Search for the cell housing the specified text and yield its (X, Y) center coordinate. 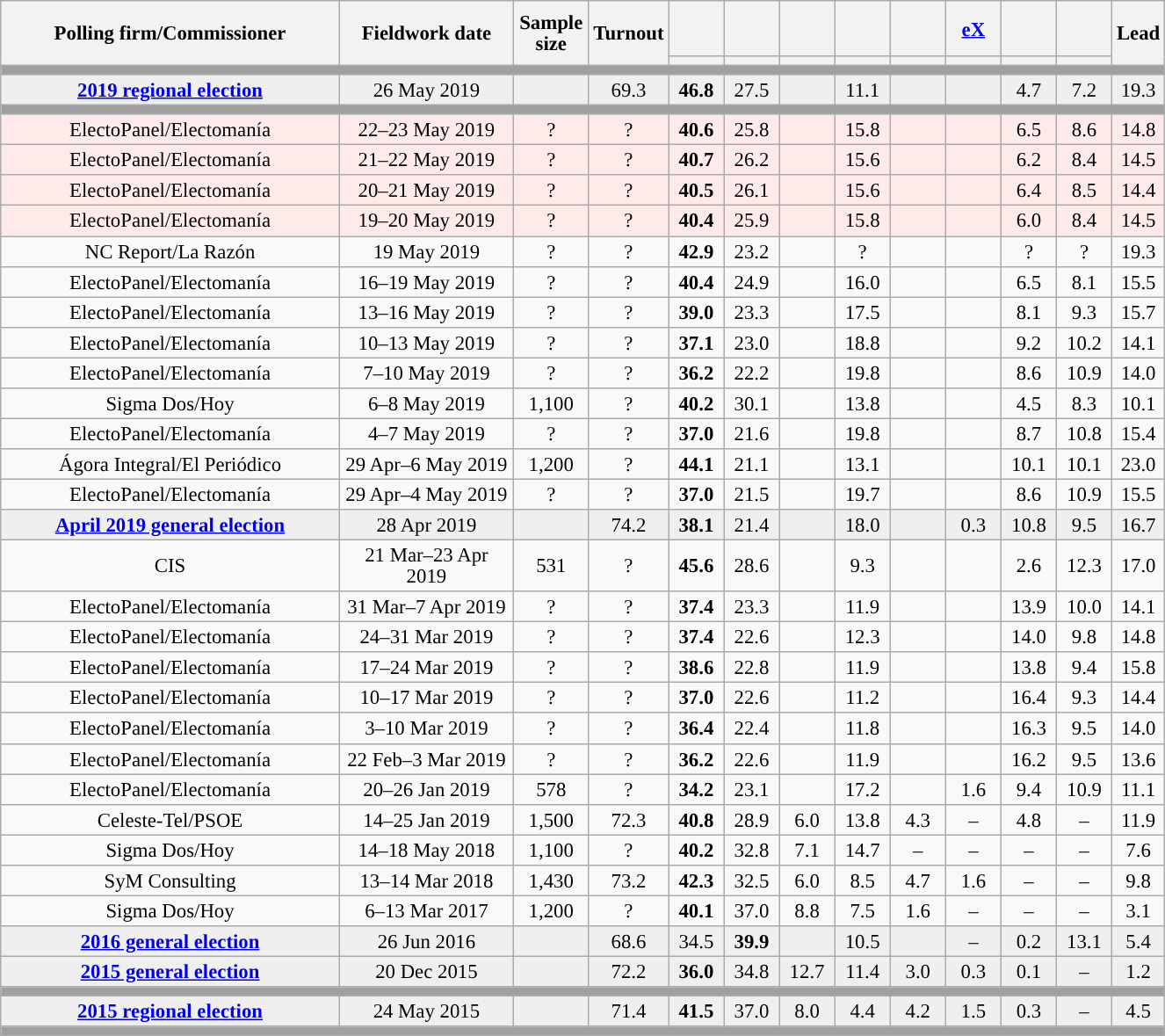
17.5 (863, 313)
6.4 (1028, 192)
37.1 (696, 343)
30.1 (752, 404)
15.7 (1139, 313)
31 Mar–7 Apr 2019 (426, 606)
24 May 2015 (426, 1012)
16.0 (863, 281)
3.0 (917, 972)
2015 general election (170, 972)
10.2 (1084, 343)
21–22 May 2019 (426, 160)
39.0 (696, 313)
16.2 (1028, 759)
29 Apr–6 May 2019 (426, 464)
14.7 (863, 851)
12.7 (807, 972)
22.8 (752, 668)
40.7 (696, 160)
27.5 (752, 90)
April 2019 general election (170, 525)
8.8 (807, 910)
2.6 (1028, 566)
28.9 (752, 819)
4–7 May 2019 (426, 434)
578 (551, 789)
3.1 (1139, 910)
7.2 (1084, 90)
22.2 (752, 373)
0.1 (1028, 972)
19–20 May 2019 (426, 221)
Celeste-Tel/PSOE (170, 819)
21.5 (752, 494)
46.8 (696, 90)
7.1 (807, 851)
19.7 (863, 494)
36.4 (696, 729)
5.4 (1139, 942)
19 May 2019 (426, 251)
0.2 (1028, 942)
8.0 (807, 1012)
9.2 (1028, 343)
39.9 (752, 942)
NC Report/La Razón (170, 251)
14–18 May 2018 (426, 851)
21.6 (752, 434)
10.0 (1084, 606)
15.4 (1139, 434)
11.4 (863, 972)
17.2 (863, 789)
68.6 (629, 942)
42.3 (696, 880)
20–21 May 2019 (426, 192)
20 Dec 2015 (426, 972)
26.1 (752, 192)
SyM Consulting (170, 880)
36.0 (696, 972)
71.4 (629, 1012)
Ágora Integral/El Periódico (170, 464)
14–25 Jan 2019 (426, 819)
26 May 2019 (426, 90)
13–16 May 2019 (426, 313)
10–13 May 2019 (426, 343)
7–10 May 2019 (426, 373)
13.9 (1028, 606)
26 Jun 2016 (426, 942)
10.5 (863, 942)
6.2 (1028, 160)
42.9 (696, 251)
16.7 (1139, 525)
25.8 (752, 130)
Turnout (629, 33)
72.3 (629, 819)
38.6 (696, 668)
69.3 (629, 90)
20–26 Jan 2019 (426, 789)
1.2 (1139, 972)
1,500 (551, 819)
17–24 Mar 2019 (426, 668)
24–31 Mar 2019 (426, 638)
23.1 (752, 789)
26.2 (752, 160)
1.5 (973, 1012)
10–17 Mar 2019 (426, 698)
34.2 (696, 789)
2016 general election (170, 942)
40.6 (696, 130)
32.8 (752, 851)
22.4 (752, 729)
531 (551, 566)
7.6 (1139, 851)
Polling firm/Commissioner (170, 33)
4.4 (863, 1012)
21 Mar–23 Apr 2019 (426, 566)
4.3 (917, 819)
28.6 (752, 566)
73.2 (629, 880)
13.6 (1139, 759)
Lead (1139, 33)
23.2 (752, 251)
38.1 (696, 525)
34.8 (752, 972)
18.0 (863, 525)
CIS (170, 566)
22–23 May 2019 (426, 130)
40.8 (696, 819)
34.5 (696, 942)
25.9 (752, 221)
29 Apr–4 May 2019 (426, 494)
21.1 (752, 464)
45.6 (696, 566)
22 Feb–3 Mar 2019 (426, 759)
40.5 (696, 192)
Sample size (551, 33)
32.5 (752, 880)
24.9 (752, 281)
6–13 Mar 2017 (426, 910)
8.7 (1028, 434)
1,430 (551, 880)
16–19 May 2019 (426, 281)
8.3 (1084, 404)
40.1 (696, 910)
28 Apr 2019 (426, 525)
7.5 (863, 910)
72.2 (629, 972)
21.4 (752, 525)
2019 regional election (170, 90)
16.3 (1028, 729)
Fieldwork date (426, 33)
11.2 (863, 698)
41.5 (696, 1012)
2015 regional election (170, 1012)
4.8 (1028, 819)
74.2 (629, 525)
3–10 Mar 2019 (426, 729)
16.4 (1028, 698)
44.1 (696, 464)
17.0 (1139, 566)
6–8 May 2019 (426, 404)
18.8 (863, 343)
11.8 (863, 729)
13–14 Mar 2018 (426, 880)
4.2 (917, 1012)
eX (973, 28)
